Capture the cell that displays the provided text and extract its (X, Y) central coordinate. 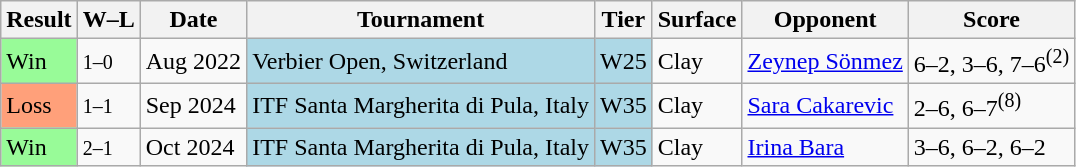
Zeynep Sönmez (825, 62)
Oct 2024 (193, 147)
Aug 2022 (193, 62)
W–L (108, 20)
Sep 2024 (193, 106)
Tournament (421, 20)
Verbier Open, Switzerland (421, 62)
W25 (624, 62)
2–6, 6–7(8) (991, 106)
2–1 (108, 147)
Sara Cakarevic (825, 106)
Opponent (825, 20)
Score (991, 20)
3–6, 6–2, 6–2 (991, 147)
1–0 (108, 62)
Tier (624, 20)
Surface (697, 20)
Date (193, 20)
6–2, 3–6, 7–6(2) (991, 62)
Irina Bara (825, 147)
Result (39, 20)
Loss (39, 106)
1–1 (108, 106)
